Locate the cell with the specified text and output its (X, Y) center coordinate. 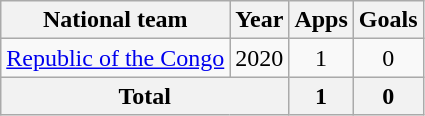
Apps (321, 20)
Goals (388, 20)
Republic of the Congo (116, 58)
Year (260, 20)
National team (116, 20)
2020 (260, 58)
Total (145, 96)
